Pinpoint the cell where the given text exists, returning its (X, Y) midpoint coordinate. 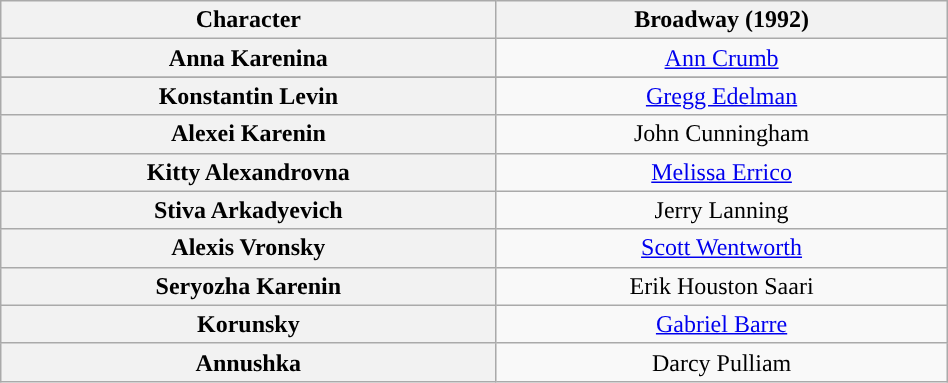
Kitty Alexandrovna (248, 172)
Alexei Karenin (248, 134)
Korunsky (248, 324)
Jerry Lanning (722, 210)
Anna Karenina (248, 58)
Scott Wentworth (722, 248)
Gabriel Barre (722, 324)
Gregg Edelman (722, 96)
Darcy Pulliam (722, 362)
Stiva Arkadyevich (248, 210)
John Cunningham (722, 134)
Character (248, 20)
Broadway (1992) (722, 20)
Alexis Vronsky (248, 248)
Konstantin Levin (248, 96)
Melissa Errico (722, 172)
Annushka (248, 362)
Seryozha Karenin (248, 286)
Ann Crumb (722, 58)
Erik Houston Saari (722, 286)
